Extract the [x, y] coordinate from the center of the cell holding the provided text.  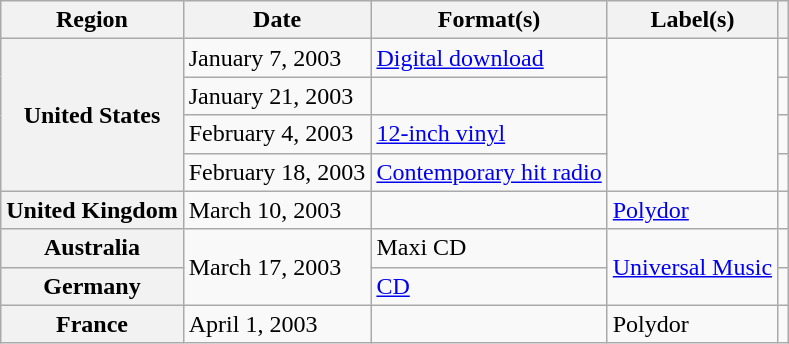
April 1, 2003 [277, 324]
Digital download [489, 58]
Date [277, 20]
Label(s) [692, 20]
United States [92, 115]
February 4, 2003 [277, 134]
Maxi CD [489, 248]
Region [92, 20]
12-inch vinyl [489, 134]
February 18, 2003 [277, 172]
United Kingdom [92, 210]
Universal Music [692, 267]
Germany [92, 286]
Format(s) [489, 20]
January 21, 2003 [277, 96]
CD [489, 286]
Contemporary hit radio [489, 172]
March 10, 2003 [277, 210]
France [92, 324]
March 17, 2003 [277, 267]
January 7, 2003 [277, 58]
Australia [92, 248]
